Search for the cell housing the specified text and yield its [X, Y] center coordinate. 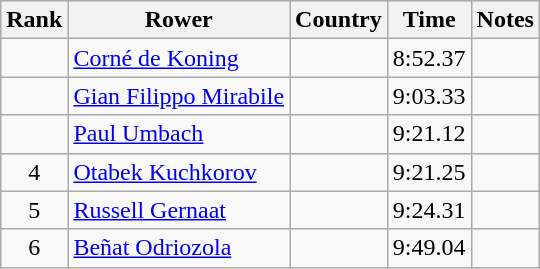
9:21.25 [429, 172]
8:52.37 [429, 58]
5 [34, 210]
Paul Umbach [179, 134]
Rank [34, 20]
Country [339, 20]
9:24.31 [429, 210]
9:21.12 [429, 134]
9:03.33 [429, 96]
Otabek Kuchkorov [179, 172]
Russell Gernaat [179, 210]
9:49.04 [429, 248]
Corné de Koning [179, 58]
Time [429, 20]
4 [34, 172]
Notes [505, 20]
Gian Filippo Mirabile [179, 96]
Beñat Odriozola [179, 248]
Rower [179, 20]
6 [34, 248]
